Scan for the cell matching the given text and deliver its (x, y) coordinate at center. 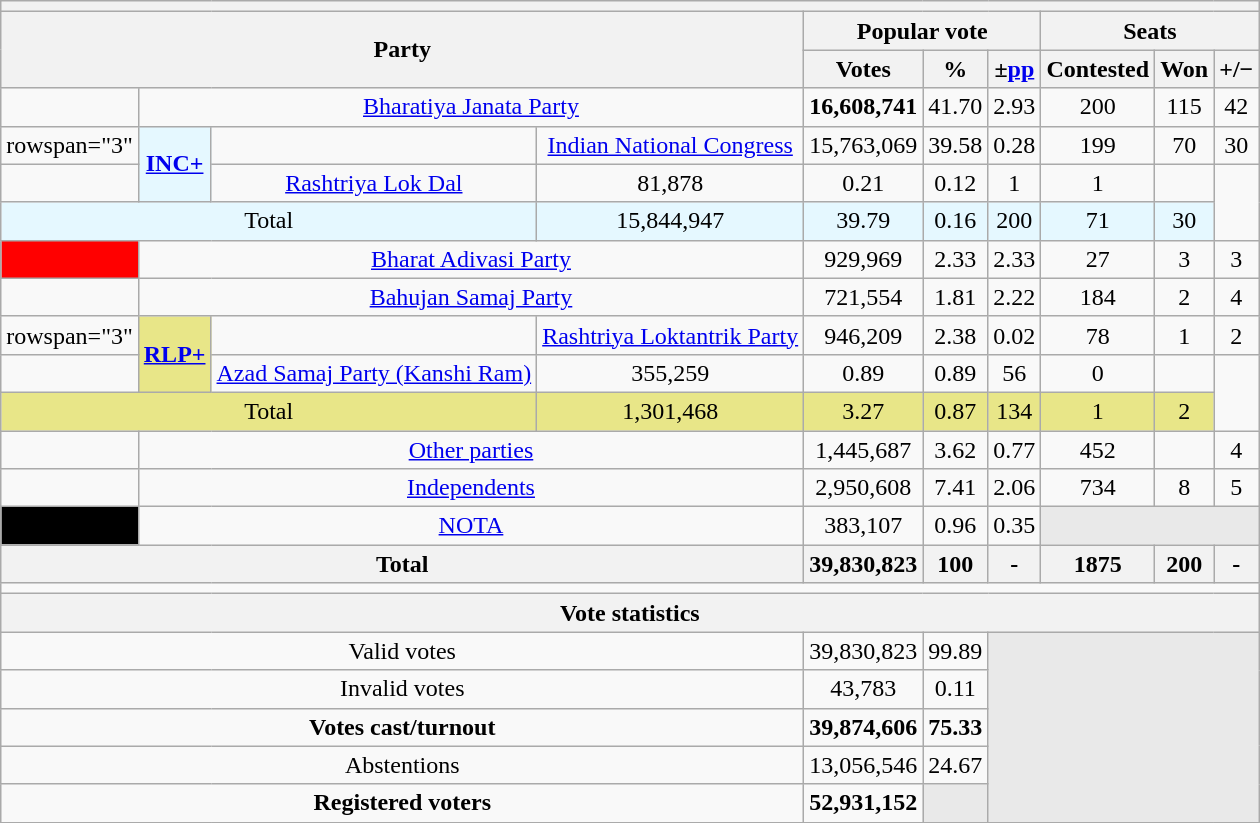
Registered voters (402, 803)
929,969 (864, 259)
71 (1098, 221)
946,209 (864, 335)
% (956, 69)
383,107 (864, 526)
100 (956, 564)
Valid votes (402, 651)
39,874,606 (864, 727)
2.93 (1014, 107)
39.79 (864, 221)
24.67 (956, 765)
RLP+ (174, 354)
INC+ (174, 164)
43,783 (864, 689)
Invalid votes (402, 689)
99.89 (956, 651)
81,878 (670, 183)
5 (1236, 488)
452 (1098, 449)
115 (1184, 107)
0.11 (956, 689)
0.77 (1014, 449)
2.06 (1014, 488)
78 (1098, 335)
Votes (864, 69)
184 (1098, 297)
Bharatiya Janata Party (470, 107)
0 (1098, 373)
0.28 (1014, 145)
0.02 (1014, 335)
8 (1184, 488)
0.21 (864, 183)
Votes cast/turnout (402, 727)
Other parties (470, 449)
Bahujan Samaj Party (470, 297)
Seats (1150, 31)
Bharat Adivasi Party (470, 259)
Popular vote (922, 31)
199 (1098, 145)
Rashtriya Loktantrik Party (670, 335)
0.35 (1014, 526)
±pp (1014, 69)
7.41 (956, 488)
41.70 (956, 107)
0.12 (956, 183)
Vote statistics (630, 613)
27 (1098, 259)
Independents (470, 488)
Indian National Congress (670, 145)
355,259 (670, 373)
3.27 (864, 411)
1.81 (956, 297)
1,445,687 (864, 449)
52,931,152 (864, 803)
2.22 (1014, 297)
15,844,947 (670, 221)
0.16 (956, 221)
13,056,546 (864, 765)
Party (402, 50)
15,763,069 (864, 145)
Won (1184, 69)
Rashtriya Lok Dal (374, 183)
0.87 (956, 411)
Azad Samaj Party (Kanshi Ram) (374, 373)
16,608,741 (864, 107)
39.58 (956, 145)
NOTA (470, 526)
56 (1014, 373)
0.96 (956, 526)
70 (1184, 145)
721,554 (864, 297)
1,301,468 (670, 411)
2.38 (956, 335)
1875 (1098, 564)
2,950,608 (864, 488)
Abstentions (402, 765)
134 (1014, 411)
+/− (1236, 69)
734 (1098, 488)
42 (1236, 107)
75.33 (956, 727)
3.62 (956, 449)
Contested (1098, 69)
